For the text-containing cell, return its midpoint in [x, y] coordinate format. 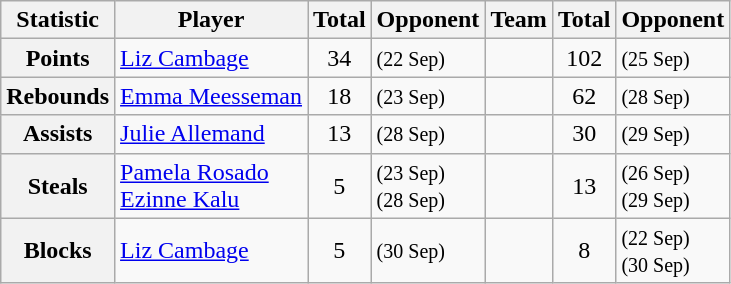
Rebounds [58, 96]
(23 Sep) (28 Sep) [428, 186]
(29 Sep) [673, 134]
Steals [58, 186]
Assists [58, 134]
62 [584, 96]
Emma Meesseman [212, 96]
18 [340, 96]
Team [519, 20]
102 [584, 58]
Julie Allemand [212, 134]
34 [340, 58]
(22 Sep) (30 Sep) [673, 250]
(22 Sep) [428, 58]
Points [58, 58]
8 [584, 250]
(26 Sep) (29 Sep) [673, 186]
30 [584, 134]
Pamela Rosado Ezinne Kalu [212, 186]
(25 Sep) [673, 58]
Statistic [58, 20]
Blocks [58, 250]
(23 Sep) [428, 96]
(30 Sep) [428, 250]
Player [212, 20]
